Pinpoint the cell where the given text exists, returning its [X, Y] midpoint coordinate. 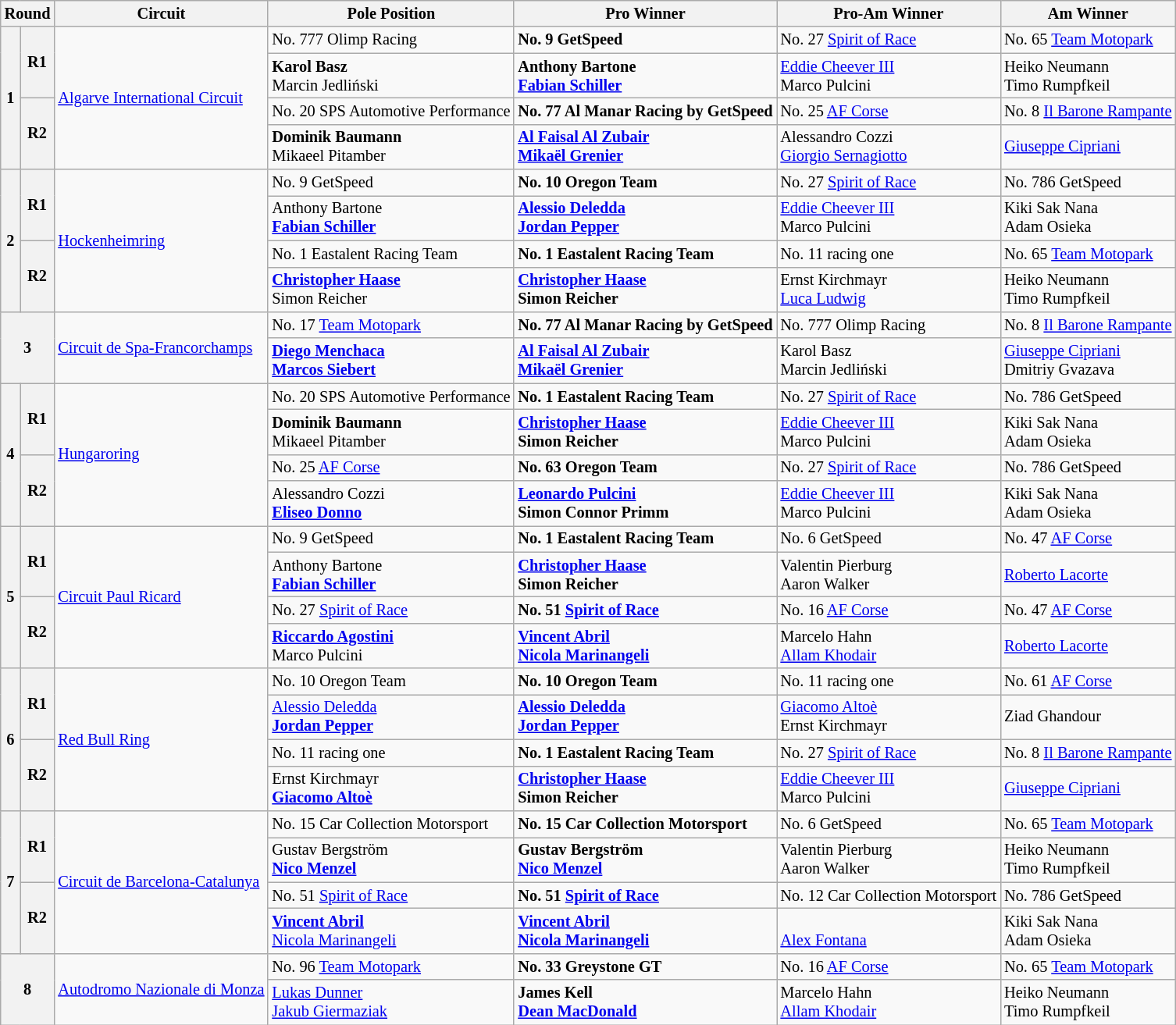
1 [11, 98]
No. 12 Car Collection Motorsport [889, 895]
Giuseppe Cipriani Dmitriy Gvazava [1088, 361]
Algarve International Circuit [161, 98]
Pro Winner [645, 13]
Hungaroring [161, 454]
Am Winner [1088, 13]
Round [28, 13]
Circuit de Spa-Francorchamps [161, 347]
8 [28, 988]
Giacomo Altoè Ernst Kirchmayr [889, 717]
2 [11, 240]
No. 61 AF Corse [1088, 682]
Alex Fontana [889, 931]
No. 96 Team Motopark [390, 966]
Alessandro Cozzi Eliseo Donno [390, 504]
Alessandro Cozzi Giorgio Sernagiotto [889, 147]
Circuit [161, 13]
Circuit Paul Ricard [161, 596]
4 [11, 454]
No. 17 Team Motopark [390, 325]
7 [11, 882]
5 [11, 596]
Pole Position [390, 13]
Red Bull Ring [161, 740]
Diego Menchaca Marcos Siebert [390, 361]
James Kell Dean MacDonald [645, 1002]
Riccardo Agostini Marco Pulcini [390, 646]
No. 63 Oregon Team [645, 468]
Pro-Am Winner [889, 13]
No. 33 Greystone GT [645, 966]
Ernst Kirchmayr Luca Ludwig [889, 290]
Lukas Dunner Jakub Giermaziak [390, 1002]
Autodromo Nazionale di Monza [161, 988]
Hockenheimring [161, 240]
Circuit de Barcelona-Catalunya [161, 882]
Ziad Ghandour [1088, 717]
Leonardo Pulcini Simon Connor Primm [645, 504]
6 [11, 740]
Ernst Kirchmayr Giacomo Altoè [390, 788]
3 [28, 347]
